Search for the cell housing the specified text and yield its (X, Y) center coordinate. 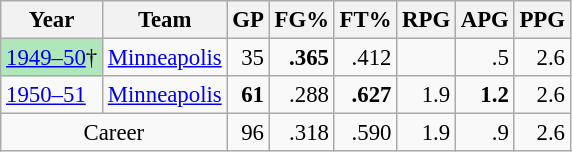
.365 (302, 58)
.412 (366, 58)
.318 (302, 133)
FT% (366, 20)
.288 (302, 95)
.590 (366, 133)
APG (484, 20)
96 (248, 133)
PPG (542, 20)
RPG (426, 20)
Year (52, 20)
.9 (484, 133)
Career (114, 133)
61 (248, 95)
Team (164, 20)
1949–50† (52, 58)
1.2 (484, 95)
1950–51 (52, 95)
35 (248, 58)
FG% (302, 20)
GP (248, 20)
.627 (366, 95)
.5 (484, 58)
